Return (x, y) of the center of cell containing provided text 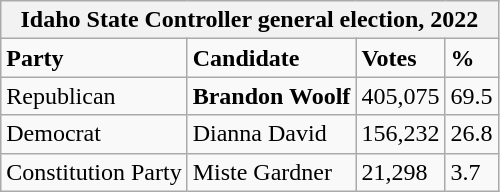
Miste Gardner (272, 172)
% (472, 58)
26.8 (472, 134)
Democrat (94, 134)
Candidate (272, 58)
Constitution Party (94, 172)
3.7 (472, 172)
Dianna David (272, 134)
156,232 (400, 134)
69.5 (472, 96)
Republican (94, 96)
405,075 (400, 96)
Brandon Woolf (272, 96)
21,298 (400, 172)
Party (94, 58)
Votes (400, 58)
Idaho State Controller general election, 2022 (250, 20)
